Identify which cell holds the provided text, then report its (X, Y) central coordinate. 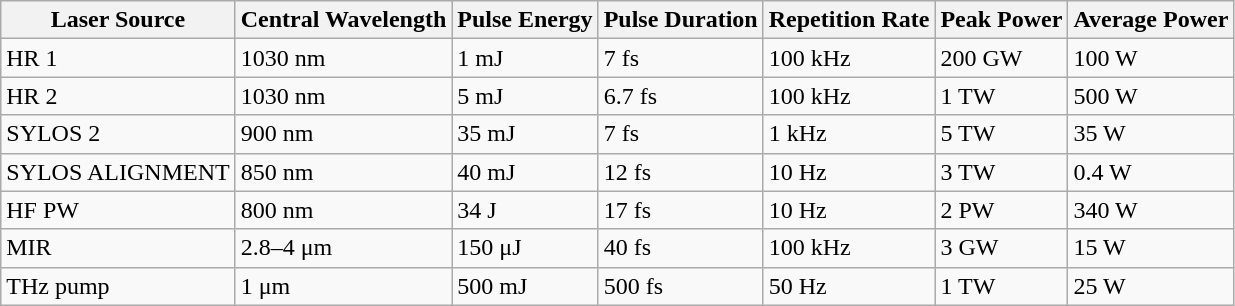
SYLOS 2 (118, 134)
1 μm (344, 286)
850 nm (344, 172)
50 Hz (849, 286)
500 mJ (525, 286)
34 J (525, 210)
Repetition Rate (849, 20)
5 mJ (525, 96)
Peak Power (1002, 20)
Laser Source (118, 20)
Average Power (1151, 20)
Pulse Duration (680, 20)
2.8–4 μm (344, 248)
40 fs (680, 248)
35 mJ (525, 134)
HR 2 (118, 96)
150 μJ (525, 248)
HR 1 (118, 58)
15 W (1151, 248)
6.7 fs (680, 96)
5 TW (1002, 134)
3 GW (1002, 248)
500 fs (680, 286)
MIR (118, 248)
340 W (1151, 210)
1 mJ (525, 58)
0.4 W (1151, 172)
12 fs (680, 172)
1 kHz (849, 134)
200 GW (1002, 58)
Central Wavelength (344, 20)
THz pump (118, 286)
25 W (1151, 286)
100 W (1151, 58)
900 nm (344, 134)
800 nm (344, 210)
3 TW (1002, 172)
17 fs (680, 210)
500 W (1151, 96)
Pulse Energy (525, 20)
HF PW (118, 210)
SYLOS ALIGNMENT (118, 172)
2 PW (1002, 210)
35 W (1151, 134)
40 mJ (525, 172)
